From the cell containing the given text, extract its center point as [X, Y] coordinate. 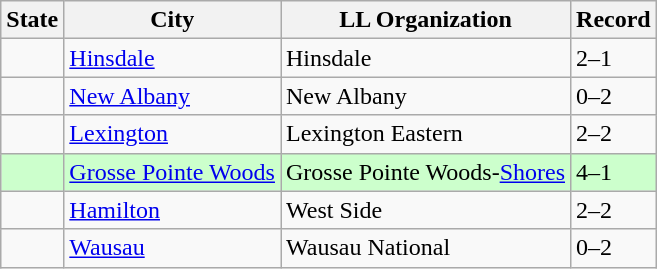
2–1 [614, 58]
City [172, 20]
Grosse Pointe Woods [172, 172]
Hamilton [172, 210]
West Side [425, 210]
Grosse Pointe Woods-Shores [425, 172]
Wausau [172, 248]
LL Organization [425, 20]
State [32, 20]
Record [614, 20]
Lexington Eastern [425, 134]
Wausau National [425, 248]
Lexington [172, 134]
4–1 [614, 172]
